Find where the given text appears and provide that cell's center as [X, Y] coordinate. 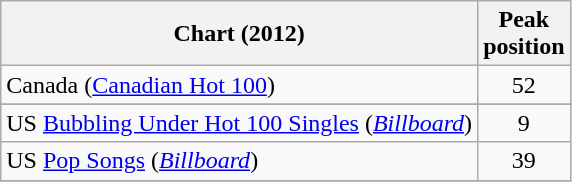
9 [524, 123]
US Bubbling Under Hot 100 Singles (Billboard) [240, 123]
52 [524, 85]
Canada (Canadian Hot 100) [240, 85]
US Pop Songs (Billboard) [240, 161]
Chart (2012) [240, 34]
Peakposition [524, 34]
39 [524, 161]
